Capture the cell that displays the provided text and extract its (x, y) central coordinate. 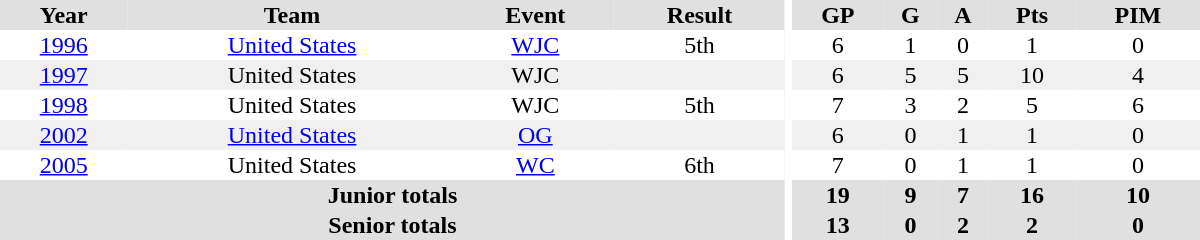
2002 (64, 135)
2005 (64, 165)
Team (292, 15)
4 (1138, 75)
Event (536, 15)
Year (64, 15)
16 (1032, 195)
3 (910, 105)
9 (910, 195)
PIM (1138, 15)
1996 (64, 45)
Result (700, 15)
WC (536, 165)
A (962, 15)
Senior totals (392, 225)
GP (838, 15)
Junior totals (392, 195)
19 (838, 195)
G (910, 15)
1997 (64, 75)
OG (536, 135)
13 (838, 225)
Pts (1032, 15)
6th (700, 165)
1998 (64, 105)
